Return [x, y] of the center of cell containing provided text 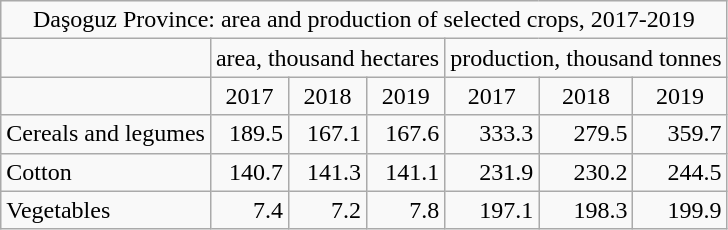
Cotton [106, 172]
189.5 [249, 134]
production, thousand tonnes [586, 58]
7.2 [328, 210]
141.3 [328, 172]
Cereals and legumes [106, 134]
140.7 [249, 172]
333.3 [492, 134]
area, thousand hectares [327, 58]
359.7 [680, 134]
141.1 [406, 172]
167.1 [328, 134]
197.1 [492, 210]
Vegetables [106, 210]
230.2 [586, 172]
167.6 [406, 134]
279.5 [586, 134]
199.9 [680, 210]
231.9 [492, 172]
7.4 [249, 210]
7.8 [406, 210]
244.5 [680, 172]
198.3 [586, 210]
Daşoguz Province: area and production of selected crops, 2017-2019 [364, 20]
